Provide the (X, Y) coordinate of the cell's center where the given text is located.  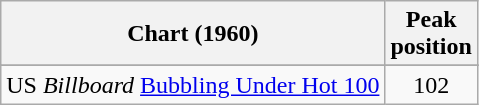
Peakposition (431, 34)
Chart (1960) (193, 34)
US Billboard Bubbling Under Hot 100 (193, 85)
102 (431, 85)
